Identify which cell holds the provided text, then report its (X, Y) central coordinate. 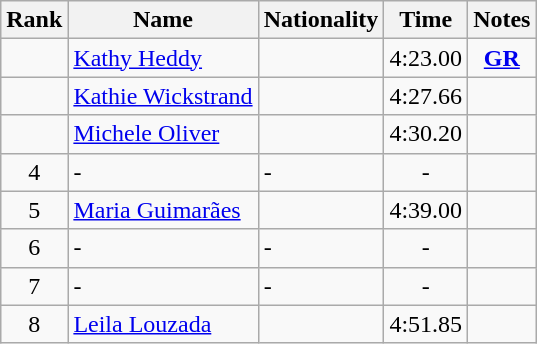
Name (163, 20)
Notes (502, 20)
Leila Louzada (163, 324)
4:30.20 (426, 134)
6 (34, 248)
4:51.85 (426, 324)
4 (34, 172)
GR (502, 58)
5 (34, 210)
Michele Oliver (163, 134)
4:27.66 (426, 96)
4:39.00 (426, 210)
Kathie Wickstrand (163, 96)
Rank (34, 20)
7 (34, 286)
Maria Guimarães (163, 210)
Kathy Heddy (163, 58)
Nationality (321, 20)
4:23.00 (426, 58)
8 (34, 324)
Time (426, 20)
